Return the (x, y) coordinate for the center point of the cell that contains the specified text.  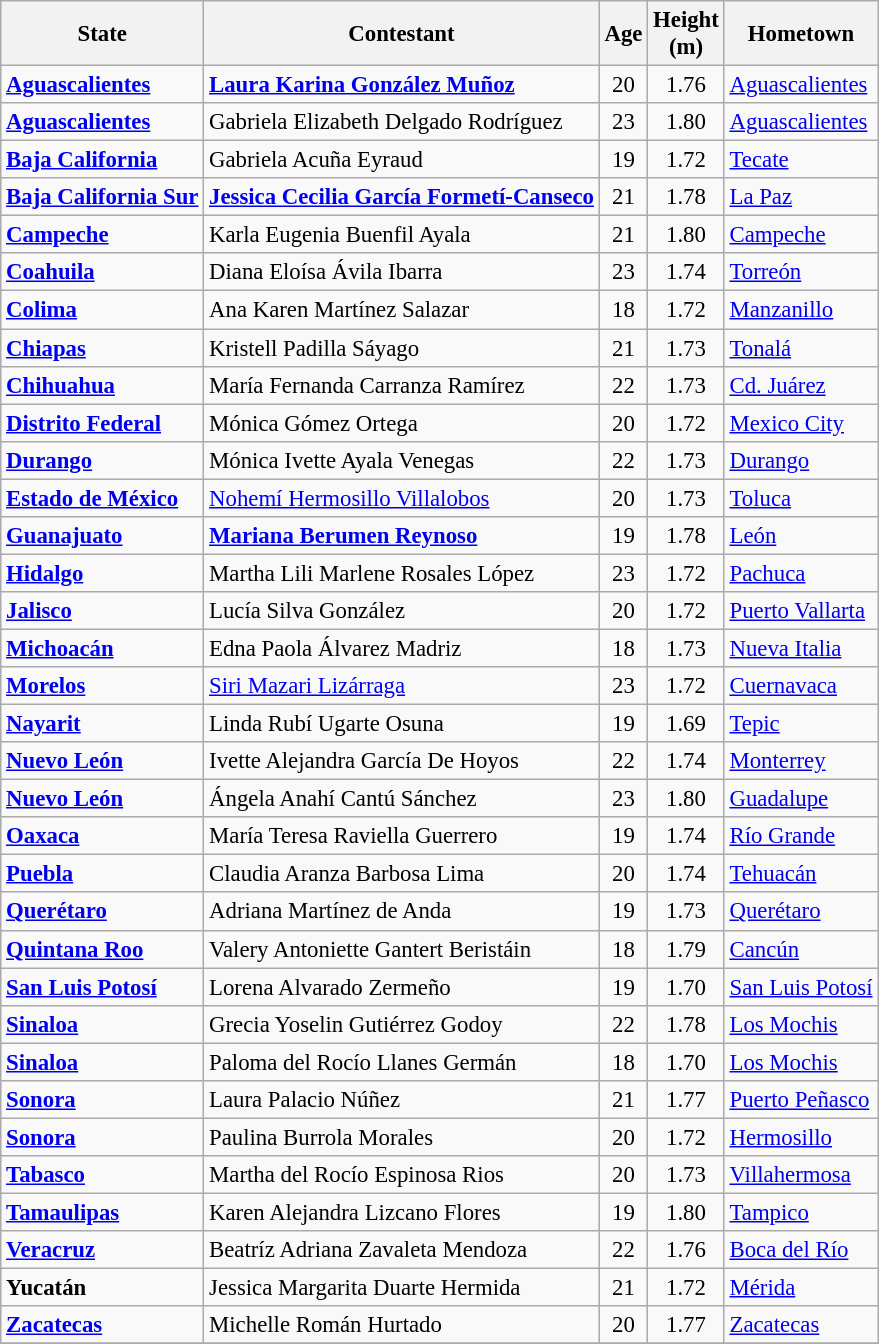
Puerto Peñasco (801, 1100)
Guanajuato (102, 536)
Ángela Anahí Cantú Sánchez (402, 799)
Hermosillo (801, 1137)
Torreón (801, 273)
Gabriela Acuña Eyraud (402, 160)
Ivette Alejandra García De Hoyos (402, 761)
La Paz (801, 197)
Morelos (102, 686)
Karen Alejandra Lizcano Flores (402, 1212)
Edna Paola Álvarez Madriz (402, 648)
1.69 (686, 724)
Hidalgo (102, 573)
Paloma del Rocío Llanes Germán (402, 1062)
Colima (102, 310)
1.79 (686, 949)
Michelle Román Hurtado (402, 1325)
Diana Eloísa Ávila Ibarra (402, 273)
Boca del Río (801, 1250)
Nayarit (102, 724)
Martha del Rocío Espinosa Rios (402, 1175)
Grecia Yoselin Gutiérrez Godoy (402, 1024)
Cd. Juárez (801, 385)
Lucía Silva González (402, 611)
Contestant (402, 34)
Lorena Alvarado Zermeño (402, 987)
Oaxaca (102, 836)
Guadalupe (801, 799)
Ana Karen Martínez Salazar (402, 310)
Height (m) (686, 34)
Valery Antoniette Gantert Beristáin (402, 949)
María Teresa Raviella Guerrero (402, 836)
Jalisco (102, 611)
Río Grande (801, 836)
State (102, 34)
Jessica Cecilia García Formetí-Canseco (402, 197)
Chiapas (102, 348)
Chihuahua (102, 385)
Kristell Padilla Sáyago (402, 348)
Tampico (801, 1212)
Laura Karina González Muñoz (402, 85)
Mérida (801, 1288)
Quintana Roo (102, 949)
Baja California Sur (102, 197)
Martha Lili Marlene Rosales López (402, 573)
Claudia Aranza Barbosa Lima (402, 874)
Mariana Berumen Reynoso (402, 536)
Pachuca (801, 573)
Mónica Gómez Ortega (402, 423)
Tamaulipas (102, 1212)
Hometown (801, 34)
Tecate (801, 160)
Manzanillo (801, 310)
Tehuacán (801, 874)
Puerto Vallarta (801, 611)
Coahuila (102, 273)
Laura Palacio Núñez (402, 1100)
Monterrey (801, 761)
Siri Mazari Lizárraga (402, 686)
María Fernanda Carranza Ramírez (402, 385)
Mónica Ivette Ayala Venegas (402, 460)
Mexico City (801, 423)
Villahermosa (801, 1175)
Linda Rubí Ugarte Osuna (402, 724)
Tepic (801, 724)
Cuernavaca (801, 686)
Toluca (801, 498)
Jessica Margarita Duarte Hermida (402, 1288)
Nohemí Hermosillo Villalobos (402, 498)
León (801, 536)
Gabriela Elizabeth Delgado Rodríguez (402, 122)
Veracruz (102, 1250)
Nueva Italia (801, 648)
Tabasco (102, 1175)
Yucatán (102, 1288)
Puebla (102, 874)
Baja California (102, 160)
Age (624, 34)
Beatríz Adriana Zavaleta Mendoza (402, 1250)
Cancún (801, 949)
Adriana Martínez de Anda (402, 912)
Estado de México (102, 498)
Michoacán (102, 648)
Paulina Burrola Morales (402, 1137)
Karla Eugenia Buenfil Ayala (402, 235)
Tonalá (801, 348)
Distrito Federal (102, 423)
